Detect which cell encompasses the target text, then output its (X, Y) center coordinate. 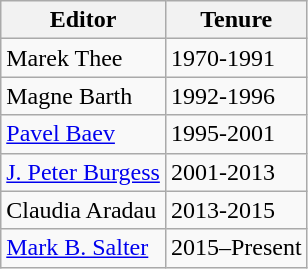
2013-2015 (236, 210)
Magne Barth (84, 96)
Tenure (236, 20)
1992-1996 (236, 96)
Mark B. Salter (84, 248)
Pavel Baev (84, 134)
2015–Present (236, 248)
J. Peter Burgess (84, 172)
Editor (84, 20)
2001-2013 (236, 172)
Marek Thee (84, 58)
Claudia Aradau (84, 210)
1970-1991 (236, 58)
1995-2001 (236, 134)
